Extract the [x, y] coordinate from the center of the cell holding the provided text.  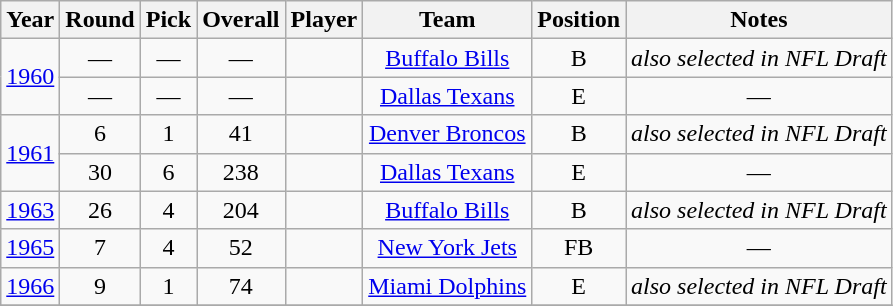
9 [100, 286]
Position [579, 20]
204 [241, 210]
Denver Broncos [448, 134]
1965 [30, 248]
Year [30, 20]
52 [241, 248]
New York Jets [448, 248]
1960 [30, 77]
74 [241, 286]
Team [448, 20]
26 [100, 210]
1961 [30, 153]
Pick [168, 20]
Notes [760, 20]
Round [100, 20]
Miami Dolphins [448, 286]
30 [100, 172]
1966 [30, 286]
FB [579, 248]
7 [100, 248]
238 [241, 172]
1963 [30, 210]
Player [324, 20]
41 [241, 134]
Overall [241, 20]
